Extract the [X, Y] coordinate from the center of the cell holding the provided text.  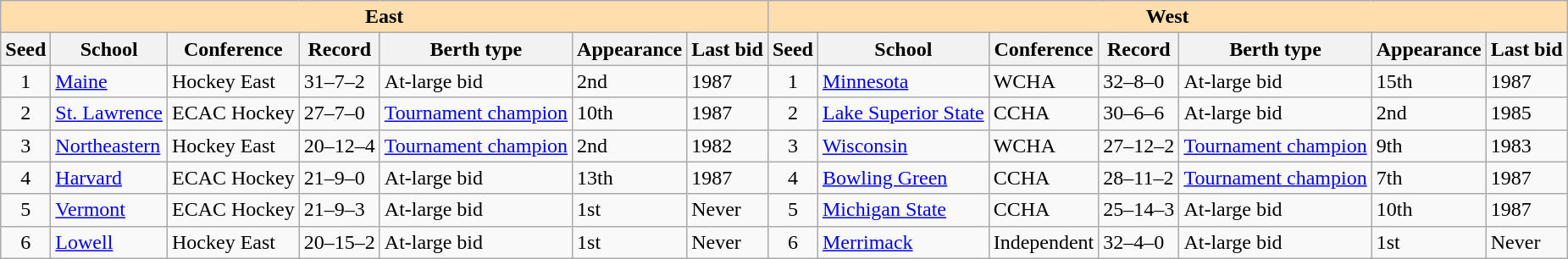
St. Lawrence [109, 113]
Michigan State [903, 210]
20–15–2 [339, 242]
25–14–3 [1139, 210]
Maine [109, 81]
Wisconsin [903, 146]
Independent [1044, 242]
20–12–4 [339, 146]
32–4–0 [1139, 242]
13th [630, 178]
28–11–2 [1139, 178]
21–9–3 [339, 210]
1985 [1526, 113]
15th [1428, 81]
9th [1428, 146]
Minnesota [903, 81]
West [1167, 17]
21–9–0 [339, 178]
27–12–2 [1139, 146]
Harvard [109, 178]
31–7–2 [339, 81]
Lowell [109, 242]
Lake Superior State [903, 113]
Bowling Green [903, 178]
1983 [1526, 146]
Northeastern [109, 146]
32–8–0 [1139, 81]
Merrimack [903, 242]
1982 [728, 146]
30–6–6 [1139, 113]
East [385, 17]
Vermont [109, 210]
27–7–0 [339, 113]
7th [1428, 178]
